Provide the [x, y] coordinate of the cell's center where the given text is located.  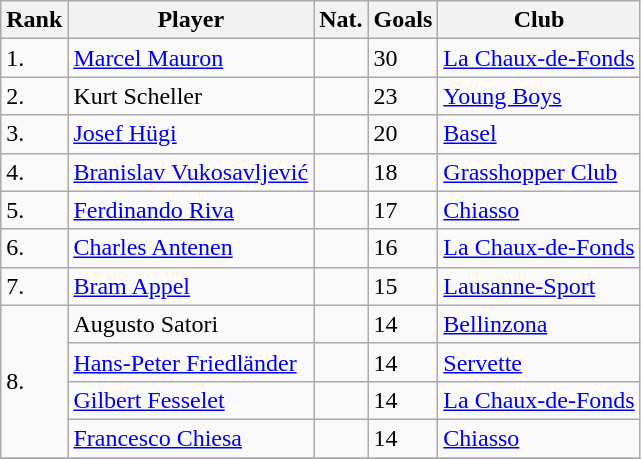
30 [403, 58]
Rank [34, 20]
4. [34, 172]
Player [191, 20]
1. [34, 58]
Bram Appel [191, 286]
17 [403, 210]
Club [539, 20]
5. [34, 210]
Francesco Chiesa [191, 438]
6. [34, 248]
8. [34, 381]
2. [34, 96]
Hans-Peter Friedländer [191, 362]
20 [403, 134]
Goals [403, 20]
Nat. [341, 20]
Bellinzona [539, 324]
Charles Antenen [191, 248]
18 [403, 172]
Grasshopper Club [539, 172]
7. [34, 286]
23 [403, 96]
Kurt Scheller [191, 96]
Young Boys [539, 96]
3. [34, 134]
Ferdinando Riva [191, 210]
Branislav Vukosavljević [191, 172]
15 [403, 286]
Augusto Satori [191, 324]
Servette [539, 362]
Josef Hügi [191, 134]
Basel [539, 134]
Lausanne-Sport [539, 286]
16 [403, 248]
Marcel Mauron [191, 58]
Gilbert Fesselet [191, 400]
